Return the [X, Y] coordinate for the center point of the cell that contains the specified text.  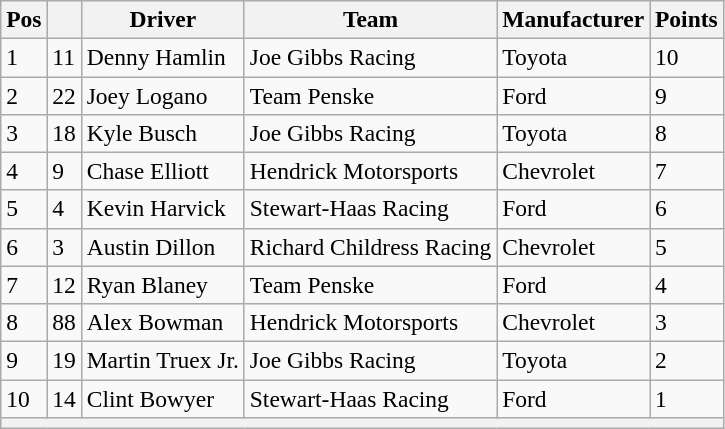
Driver [162, 19]
Clint Bowyer [162, 398]
Martin Truex Jr. [162, 360]
Pos [24, 19]
Manufacturer [574, 19]
14 [64, 398]
19 [64, 360]
Alex Bowman [162, 322]
Kevin Harvick [162, 209]
88 [64, 322]
11 [64, 57]
12 [64, 285]
Austin Dillon [162, 247]
Richard Childress Racing [370, 247]
Denny Hamlin [162, 57]
Joey Logano [162, 95]
18 [64, 133]
22 [64, 95]
Chase Elliott [162, 171]
Team [370, 19]
Ryan Blaney [162, 285]
Points [687, 19]
Kyle Busch [162, 133]
